Scan for the cell matching the given text and deliver its [X, Y] coordinate at center. 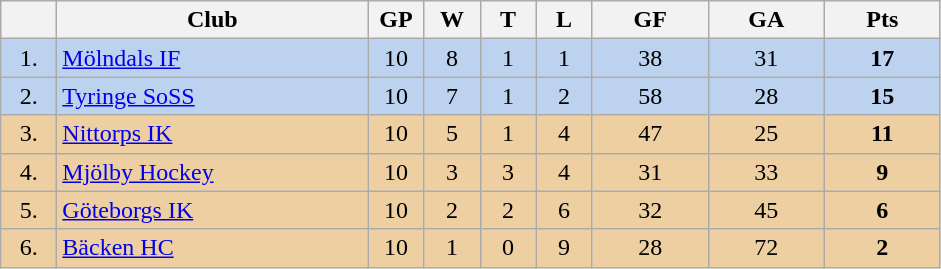
Mölndals IF [212, 58]
8 [452, 58]
47 [650, 134]
72 [766, 248]
11 [882, 134]
15 [882, 96]
Nittorps IK [212, 134]
0 [508, 248]
7 [452, 96]
1. [29, 58]
17 [882, 58]
Pts [882, 20]
Göteborgs IK [212, 210]
W [452, 20]
T [508, 20]
GF [650, 20]
45 [766, 210]
4. [29, 172]
GA [766, 20]
33 [766, 172]
6. [29, 248]
Club [212, 20]
25 [766, 134]
38 [650, 58]
3. [29, 134]
58 [650, 96]
5. [29, 210]
GP [396, 20]
Bäcken HC [212, 248]
32 [650, 210]
Mjölby Hockey [212, 172]
L [564, 20]
5 [452, 134]
Tyringe SoSS [212, 96]
2. [29, 96]
